Pinpoint the cell where the given text exists, returning its (x, y) midpoint coordinate. 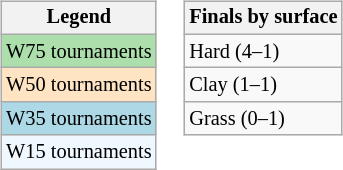
W35 tournaments (78, 119)
Hard (4–1) (263, 51)
Grass (0–1) (263, 119)
Clay (1–1) (263, 85)
W50 tournaments (78, 85)
W15 tournaments (78, 152)
Legend (78, 18)
Finals by surface (263, 18)
W75 tournaments (78, 51)
